Determine the [X, Y] coordinate at the center of the cell enclosing the given text.  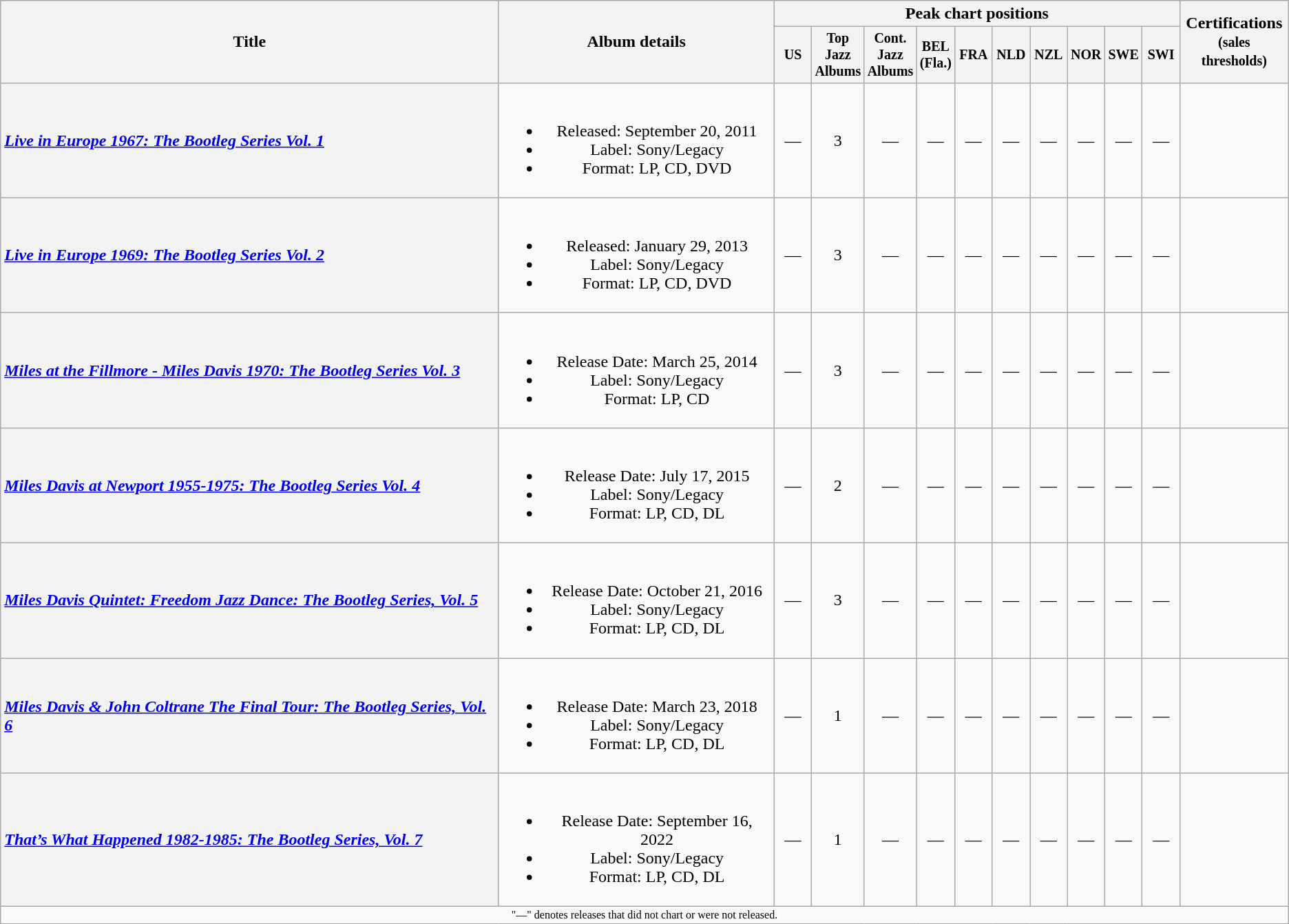
Released: January 29, 2013Label: Sony/LegacyFormat: LP, CD, DVD [636, 255]
Live in Europe 1967: The Bootleg Series Vol. 1 [249, 140]
NZL [1049, 55]
Miles Davis at Newport 1955-1975: The Bootleg Series Vol. 4 [249, 485]
NLD [1011, 55]
Album details [636, 42]
2 [838, 485]
SWE [1123, 55]
Miles Davis & John Coltrane The Final Tour: The Bootleg Series, Vol. 6 [249, 716]
Peak chart positions [976, 14]
FRA [974, 55]
"—" denotes releases that did not chart or were not released. [644, 915]
BEL (Fla.) [936, 55]
Release Date: September 16, 2022Label: Sony/LegacyFormat: LP, CD, DL [636, 840]
Release Date: July 17, 2015Label: Sony/LegacyFormat: LP, CD, DL [636, 485]
Live in Europe 1969: The Bootleg Series Vol. 2 [249, 255]
Release Date: October 21, 2016Label: Sony/LegacyFormat: LP, CD, DL [636, 600]
Released: September 20, 2011Label: Sony/LegacyFormat: LP, CD, DVD [636, 140]
SWI [1161, 55]
NOR [1086, 55]
Cont. Jazz Albums [890, 55]
Release Date: March 25, 2014Label: Sony/LegacyFormat: LP, CD [636, 370]
Miles at the Fillmore - Miles Davis 1970: The Bootleg Series Vol. 3 [249, 370]
Release Date: March 23, 2018Label: Sony/LegacyFormat: LP, CD, DL [636, 716]
Title [249, 42]
Certifications(sales thresholds) [1234, 42]
That’s What Happened 1982-1985: The Bootleg Series, Vol. 7 [249, 840]
Top Jazz Albums [838, 55]
Miles Davis Quintet: Freedom Jazz Dance: The Bootleg Series, Vol. 5 [249, 600]
US [793, 55]
